Return the [X, Y] coordinate for the center point of the cell that contains the specified text.  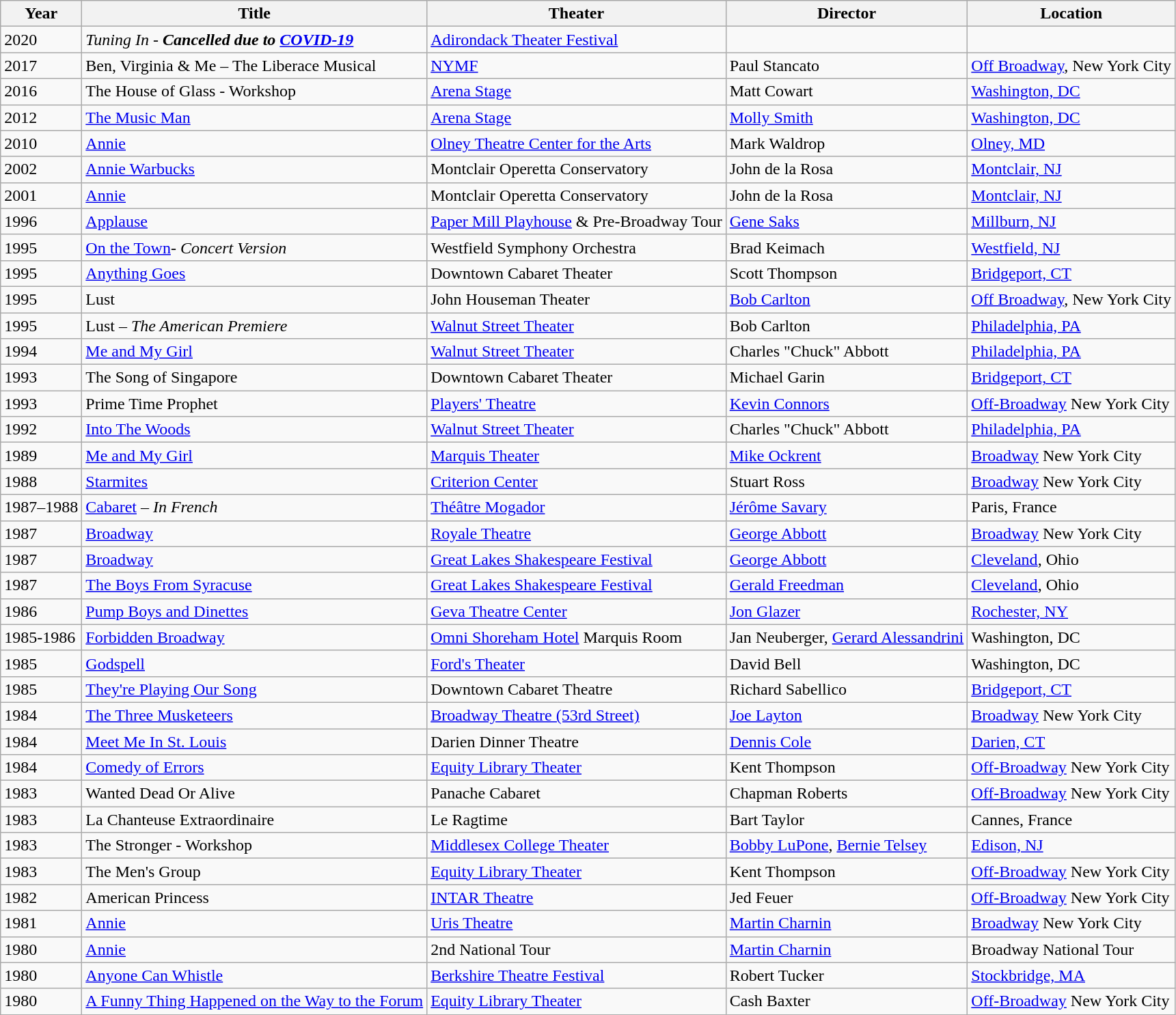
Uris Theatre [577, 923]
Title [254, 14]
Robert Tucker [847, 975]
Geva Theatre Center [577, 611]
2nd National Tour [577, 949]
A Funny Thing Happened on the Way to the Forum [254, 1001]
Royale Theatre [577, 533]
Broadway National Tour [1071, 949]
Stuart Ross [847, 482]
Godspell [254, 663]
Berkshire Theatre Festival [577, 975]
Lust [254, 299]
2012 [41, 117]
The Three Musketeers [254, 715]
Olney, MD [1071, 143]
Mike Ockrent [847, 456]
Middlesex College Theater [577, 846]
Tuning In - Cancelled due to COVID-19 [254, 40]
1989 [41, 456]
2002 [41, 169]
Jed Feuer [847, 898]
The Stronger - Workshop [254, 846]
Bobby LuPone, Bernie Telsey [847, 846]
David Bell [847, 663]
Paul Stancato [847, 66]
NYMF [577, 66]
2010 [41, 143]
Wanted Dead Or Alive [254, 794]
Brad Keimach [847, 247]
2017 [41, 66]
Théâtre Mogador [577, 507]
Jan Neuberger, Gerard Alessandrini [847, 637]
Michael Garin [847, 378]
Prime Time Prophet [254, 404]
Director [847, 14]
1994 [41, 352]
Theater [577, 14]
Marquis Theater [577, 456]
1981 [41, 923]
Scott Thompson [847, 273]
Pump Boys and Dinettes [254, 611]
Gerald Freedman [847, 585]
Rochester, NY [1071, 611]
On the Town- Concert Version [254, 247]
Mark Waldrop [847, 143]
Ben, Virginia & Me – The Liberace Musical [254, 66]
The Song of Singapore [254, 378]
1982 [41, 898]
Westfield, NJ [1071, 247]
INTAR Theatre [577, 898]
Year [41, 14]
Molly Smith [847, 117]
Location [1071, 14]
John Houseman Theater [577, 299]
Lust – The American Premiere [254, 326]
Anything Goes [254, 273]
American Princess [254, 898]
Paper Mill Playhouse & Pre-Broadway Tour [577, 221]
1996 [41, 221]
The House of Glass - Workshop [254, 92]
Cash Baxter [847, 1001]
Kevin Connors [847, 404]
Darien Dinner Theatre [577, 741]
Dennis Cole [847, 741]
Millburn, NJ [1071, 221]
Criterion Center [577, 482]
Panache Cabaret [577, 794]
Forbidden Broadway [254, 637]
Olney Theatre Center for the Arts [577, 143]
Westfield Symphony Orchestra [577, 247]
Le Ragtime [577, 820]
Into The Woods [254, 430]
Meet Me In St. Louis [254, 741]
2001 [41, 195]
Chapman Roberts [847, 794]
Paris, France [1071, 507]
1987–1988 [41, 507]
Jon Glazer [847, 611]
Edison, NJ [1071, 846]
Annie Warbucks [254, 169]
Richard Sabellico [847, 689]
Omni Shoreham Hotel Marquis Room [577, 637]
Matt Cowart [847, 92]
The Boys From Syracuse [254, 585]
Darien, CT [1071, 741]
2016 [41, 92]
Stockbridge, MA [1071, 975]
Downtown Cabaret Theatre [577, 689]
Applause [254, 221]
Jérôme Savary [847, 507]
Bart Taylor [847, 820]
2020 [41, 40]
Starmites [254, 482]
Cabaret – In French [254, 507]
Broadway Theatre (53rd Street) [577, 715]
Adirondack Theater Festival [577, 40]
Gene Saks [847, 221]
La Chanteuse Extraordinaire [254, 820]
1988 [41, 482]
1992 [41, 430]
Joe Layton [847, 715]
Cannes, France [1071, 820]
The Men's Group [254, 872]
They're Playing Our Song [254, 689]
1985-1986 [41, 637]
Comedy of Errors [254, 768]
Ford's Theater [577, 663]
1986 [41, 611]
The Music Man [254, 117]
Anyone Can Whistle [254, 975]
Players' Theatre [577, 404]
